Return the (X, Y) coordinate for the center point of the cell that contains the specified text.  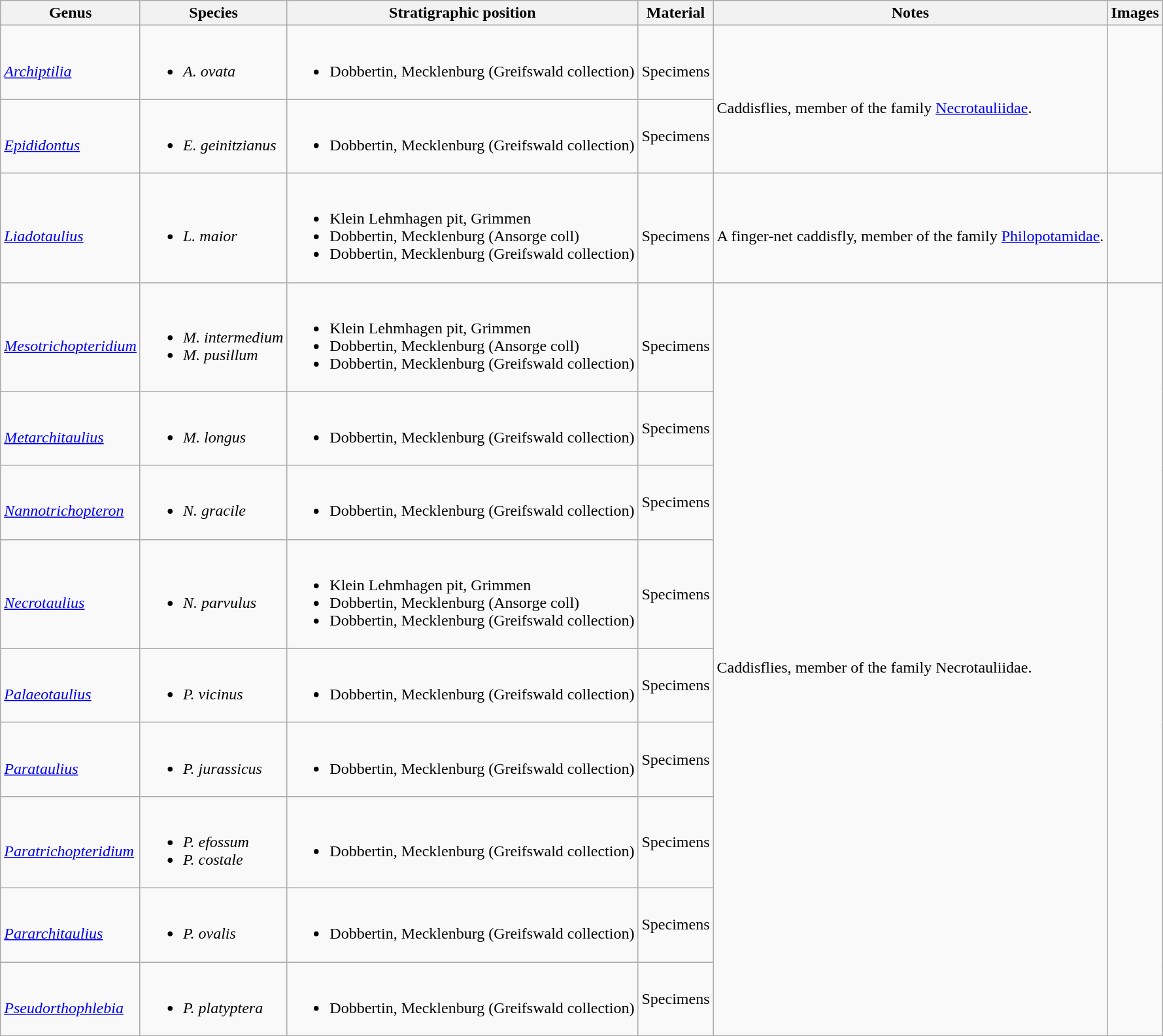
P. ovalis (213, 924)
E. geinitzianus (213, 136)
N. parvulus (213, 593)
M. intermediumM. pusillum (213, 337)
Genus (71, 13)
A. ovata (213, 63)
Paratrichopteridium (71, 842)
Parataulius (71, 760)
P. vicinus (213, 685)
Nannotrichopteron (71, 502)
P. jurassicus (213, 760)
P. efossumP. costale (213, 842)
Archiptilia (71, 63)
Stratigraphic position (463, 13)
Species (213, 13)
Epididontus (71, 136)
Palaeotaulius (71, 685)
Necrotaulius (71, 593)
Images (1135, 13)
Metarchitaulius (71, 429)
Notes (910, 13)
P. platyptera (213, 999)
N. gracile (213, 502)
Pararchitaulius (71, 924)
Pseudorthophlebia (71, 999)
Liadotaulius (71, 227)
Mesotrichopteridium (71, 337)
A finger-net caddisfly, member of the family Philopotamidae. (910, 227)
L. maior (213, 227)
M. longus (213, 429)
Material (676, 13)
